Capture the cell that displays the provided text and extract its [X, Y] central coordinate. 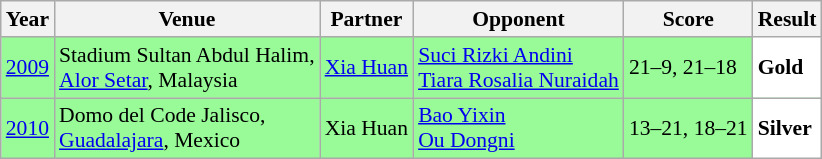
Gold [788, 68]
Stadium Sultan Abdul Halim,Alor Setar, Malaysia [187, 68]
Score [688, 19]
Partner [366, 19]
Venue [187, 19]
13–21, 18–21 [688, 128]
Result [788, 19]
Bao Yixin Ou Dongni [518, 128]
21–9, 21–18 [688, 68]
Opponent [518, 19]
Year [28, 19]
Domo del Code Jalisco,Guadalajara, Mexico [187, 128]
2009 [28, 68]
Suci Rizki Andini Tiara Rosalia Nuraidah [518, 68]
2010 [28, 128]
Silver [788, 128]
